From the cell containing the given text, extract its center point as [x, y] coordinate. 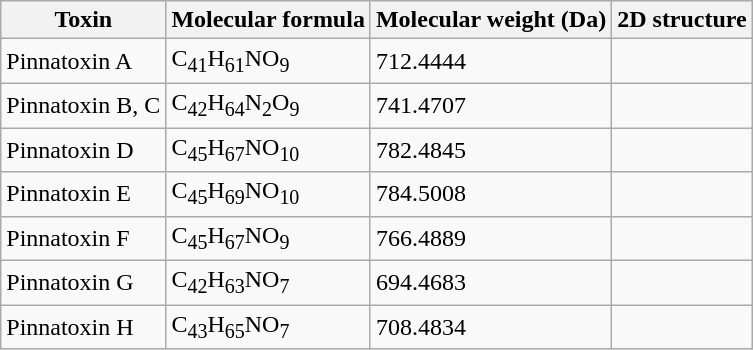
Pinnatoxin G [84, 283]
C45H69NO10 [268, 194]
C42H63NO7 [268, 283]
741.4707 [490, 105]
Pinnatoxin B, C [84, 105]
Pinnatoxin A [84, 61]
C43H65NO7 [268, 327]
Pinnatoxin D [84, 150]
2D structure [682, 20]
712.4444 [490, 61]
782.4845 [490, 150]
784.5008 [490, 194]
Pinnatoxin E [84, 194]
C41H61NO9 [268, 61]
Molecular weight (Da) [490, 20]
Molecular formula [268, 20]
C45H67NO10 [268, 150]
766.4889 [490, 238]
708.4834 [490, 327]
694.4683 [490, 283]
C42H64N2O9 [268, 105]
Pinnatoxin H [84, 327]
Pinnatoxin F [84, 238]
C45H67NO9 [268, 238]
Toxin [84, 20]
